Extract the [x, y] coordinate from the center of the cell holding the provided text.  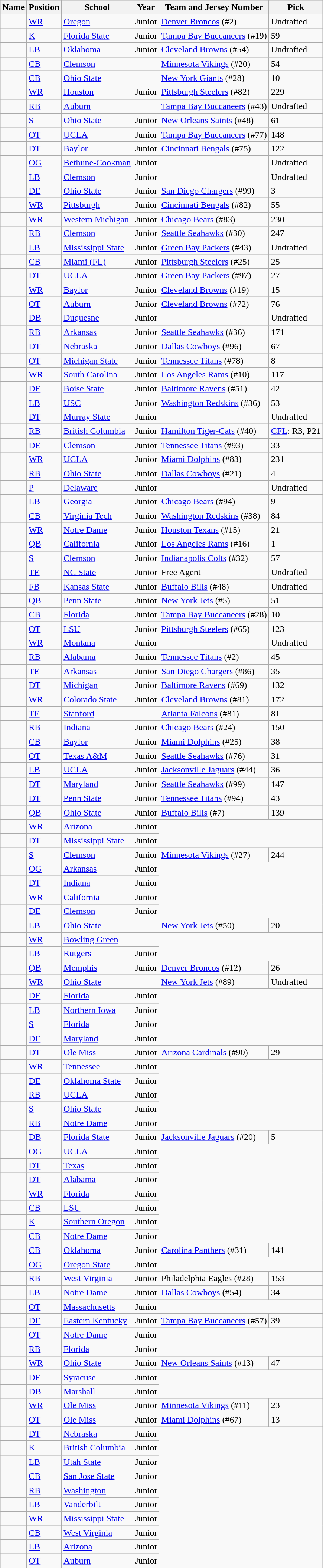
Miami Dolphins (#83) [214, 459]
76 [296, 304]
Cincinnati Bengals (#75) [214, 148]
CFL: R3, P21 [296, 431]
3 [296, 191]
172 [296, 699]
Utah State [97, 1462]
School [97, 7]
USC [97, 403]
Minnesota Vikings (#20) [214, 64]
Jacksonville Jaguars (#44) [214, 770]
Bethune-Cookman [97, 163]
New York Jets (#89) [214, 982]
5 [296, 1137]
55 [296, 205]
Eastern Kentucky [97, 1321]
Delaware [97, 488]
San Jose State [97, 1476]
148 [296, 134]
Baltimore Ravens (#69) [214, 685]
Washington Redskins (#38) [214, 516]
New York Giants (#28) [214, 78]
Cleveland Browns (#81) [214, 699]
Cincinnati Bengals (#82) [214, 205]
Stanford [97, 714]
Tennessee Titans (#93) [214, 445]
New Orleans Saints (#13) [214, 1363]
153 [296, 1278]
39 [296, 1321]
Boise State [97, 388]
81 [296, 714]
Oklahoma State [97, 1081]
Baltimore Ravens (#51) [214, 388]
Kansas State [97, 586]
231 [296, 459]
Dallas Cowboys (#96) [214, 346]
Jacksonville Jaguars (#20) [214, 1137]
Tampa Bay Buccaneers (#43) [214, 106]
45 [296, 657]
Dallas Cowboys (#21) [214, 473]
Seattle Seahawks (#76) [214, 756]
Green Bay Packers (#97) [214, 276]
San Diego Chargers (#86) [214, 671]
38 [296, 742]
Texas [97, 1165]
61 [296, 120]
Seattle Seahawks (#36) [214, 332]
Buffalo Bills (#7) [214, 812]
Vanderbilt [97, 1504]
Murray State [97, 417]
230 [296, 219]
Syracuse [97, 1377]
29 [296, 1052]
Los Angeles Rams (#10) [214, 374]
53 [296, 403]
Georgia [97, 502]
Southern Oregon [97, 1222]
NC State [97, 572]
New York Jets (#50) [214, 925]
Marshall [97, 1391]
Philadelphia Eagles (#28) [214, 1278]
New Orleans Saints (#48) [214, 120]
36 [296, 770]
Indianapolis Colts (#32) [214, 558]
Rutgers [97, 954]
Colorado State [97, 699]
25 [296, 262]
Duquesne [97, 318]
Atlanta Falcons (#81) [214, 714]
139 [296, 812]
Western Michigan [97, 219]
Michigan State [97, 360]
P [44, 488]
21 [296, 530]
Oregon [97, 22]
8 [296, 360]
Year [146, 7]
Virginia Tech [97, 516]
Bowling Green [97, 939]
Houston Texans (#15) [214, 530]
Cleveland Browns (#72) [214, 304]
27 [296, 276]
Tennessee Titans (#78) [214, 360]
67 [296, 346]
171 [296, 332]
35 [296, 671]
Washington Redskins (#36) [214, 403]
Buffalo Bills (#48) [214, 586]
Chicago Bears (#24) [214, 728]
34 [296, 1292]
Chicago Bears (#94) [214, 502]
247 [296, 233]
Northern Iowa [97, 1010]
123 [296, 629]
Seattle Seahawks (#99) [214, 784]
23 [296, 1405]
Pittsburgh Steelers (#25) [214, 262]
26 [296, 968]
Minnesota Vikings (#27) [214, 854]
Dallas Cowboys (#54) [214, 1292]
Seattle Seahawks (#30) [214, 233]
141 [296, 1250]
47 [296, 1363]
59 [296, 36]
Pittsburgh Steelers (#82) [214, 92]
Miami Dolphins (#25) [214, 742]
Tampa Bay Buccaneers (#28) [214, 614]
9 [296, 502]
20 [296, 925]
Montana [97, 643]
Tampa Bay Buccaneers (#77) [214, 134]
Tennessee Titans (#2) [214, 657]
54 [296, 64]
San Diego Chargers (#99) [214, 191]
FB [44, 586]
122 [296, 148]
Los Angeles Rams (#16) [214, 544]
4 [296, 473]
Houston [97, 92]
1 [296, 544]
Michigan [97, 685]
Denver Broncos (#12) [214, 968]
Tennessee [97, 1066]
Carolina Panthers (#31) [214, 1250]
43 [296, 798]
New York Jets (#5) [214, 600]
Name [13, 7]
Denver Broncos (#2) [214, 22]
Pittsburgh [97, 205]
Cleveland Browns (#19) [214, 290]
Team and Jersey Number [214, 7]
Position [44, 7]
13 [296, 1420]
Tampa Bay Buccaneers (#19) [214, 36]
Minnesota Vikings (#11) [214, 1405]
42 [296, 388]
South Carolina [97, 374]
Oregon State [97, 1264]
31 [296, 756]
Free Agent [214, 572]
Washington [97, 1490]
Chicago Bears (#83) [214, 219]
Miami (FL) [97, 262]
Tennessee Titans (#94) [214, 798]
Tampa Bay Buccaneers (#57) [214, 1321]
132 [296, 685]
Massachusetts [97, 1306]
Green Bay Packers (#43) [214, 247]
Cleveland Browns (#54) [214, 50]
244 [296, 854]
Arizona Cardinals (#90) [214, 1052]
51 [296, 600]
Miami Dolphins (#67) [214, 1420]
147 [296, 784]
33 [296, 445]
84 [296, 516]
57 [296, 558]
Pittsburgh Steelers (#65) [214, 629]
Texas A&M [97, 756]
Memphis [97, 968]
Hamilton Tiger-Cats (#40) [214, 431]
150 [296, 728]
117 [296, 374]
15 [296, 290]
229 [296, 92]
Pick [296, 7]
